Return (X, Y) of the center of cell containing provided text 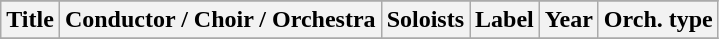
Orch. type (658, 20)
Label (505, 20)
Soloists (425, 20)
Title (30, 20)
Conductor / Choir / Orchestra (220, 20)
Year (568, 20)
